Search for the cell housing the specified text and yield its (x, y) center coordinate. 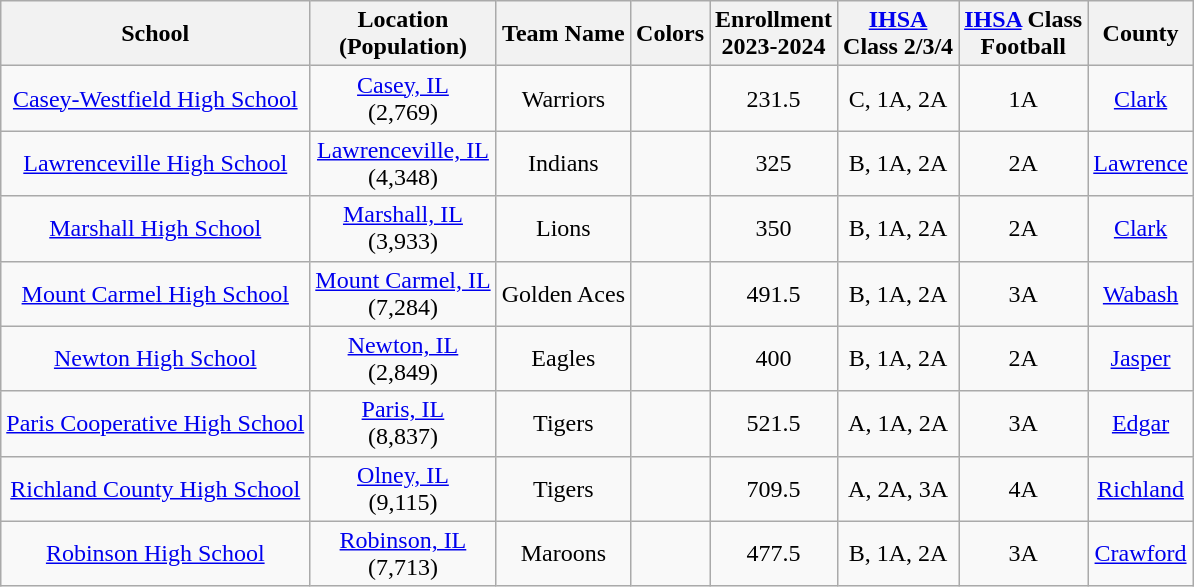
Colors (670, 34)
Casey-Westfield High School (156, 98)
Mount Carmel, IL(7,284) (403, 294)
400 (774, 358)
4A (1024, 488)
A, 2A, 3A (898, 488)
Indians (563, 164)
231.5 (774, 98)
Lawrenceville, IL(4,348) (403, 164)
C, 1A, 2A (898, 98)
1A (1024, 98)
Eagles (563, 358)
Maroons (563, 554)
Paris, IL(8,837) (403, 424)
Team Name (563, 34)
Golden Aces (563, 294)
County (1141, 34)
Marshall High School (156, 228)
Enrollment 2023-2024 (774, 34)
Location(Population) (403, 34)
Lawrenceville High School (156, 164)
709.5 (774, 488)
Jasper (1141, 358)
Robinson High School (156, 554)
IHSA Class 2/3/4 (898, 34)
School (156, 34)
Edgar (1141, 424)
Wabash (1141, 294)
Richland (1141, 488)
521.5 (774, 424)
Newton High School (156, 358)
Marshall, IL(3,933) (403, 228)
350 (774, 228)
Lawrence (1141, 164)
Paris Cooperative High School (156, 424)
Crawford (1141, 554)
IHSA Class Football (1024, 34)
491.5 (774, 294)
Robinson, IL(7,713) (403, 554)
325 (774, 164)
Casey, IL(2,769) (403, 98)
Olney, IL(9,115) (403, 488)
Lions (563, 228)
477.5 (774, 554)
Newton, IL(2,849) (403, 358)
Richland County High School (156, 488)
A, 1A, 2A (898, 424)
Mount Carmel High School (156, 294)
Warriors (563, 98)
